Locate the cell with the specified text and output its [x, y] center coordinate. 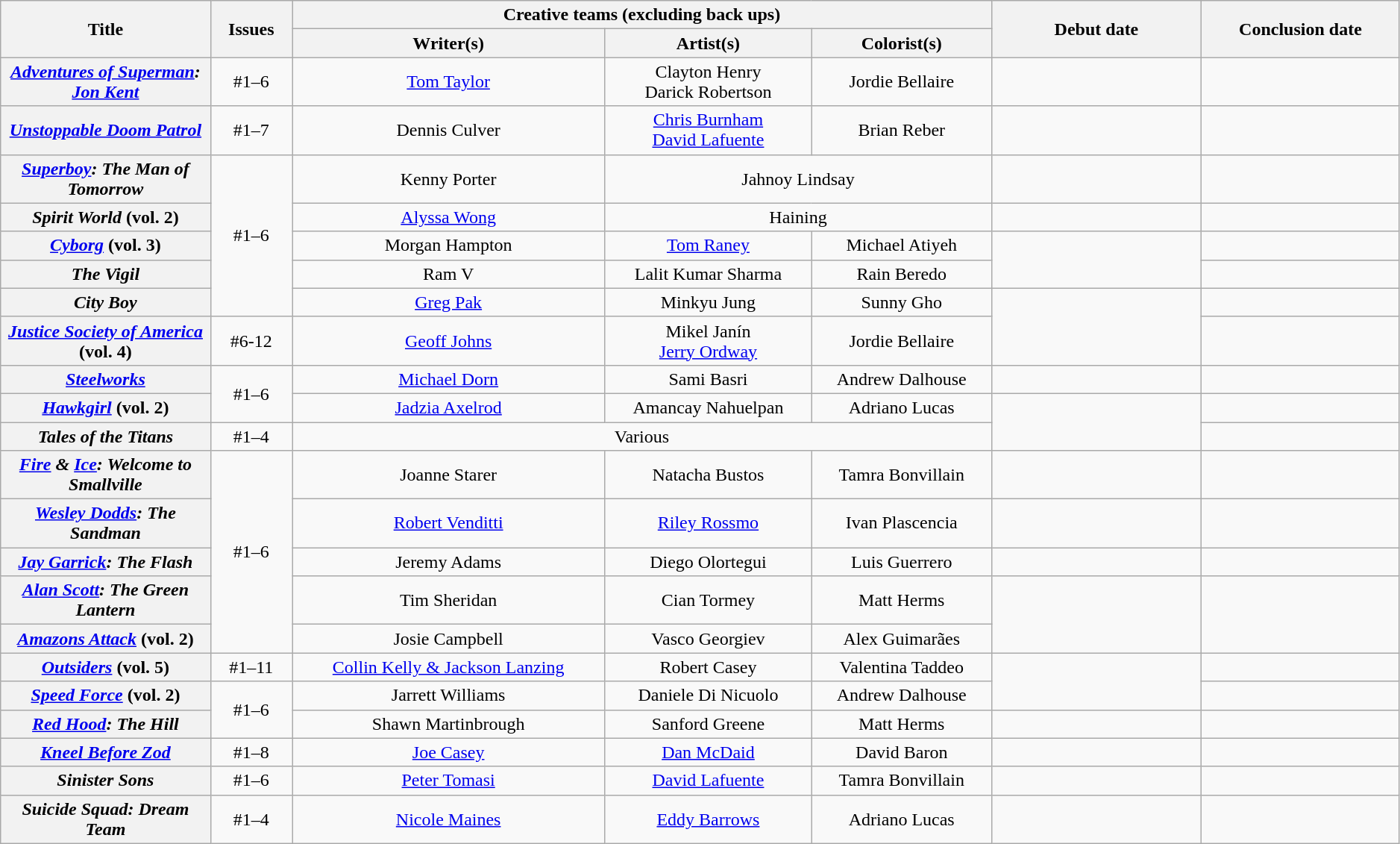
Natacha Bustos [709, 475]
Alyssa Wong [449, 217]
Speed Force (vol. 2) [106, 695]
Peter Tomasi [449, 781]
Shawn Martinbrough [449, 724]
Spirit World (vol. 2) [106, 217]
Geoff Johns [449, 340]
Steelworks [106, 379]
#1–7 [251, 130]
Jahnoy Lindsay [798, 179]
Chris BurnhamDavid Lafuente [709, 130]
Tom Taylor [449, 82]
Eddy Barrows [709, 819]
Title [106, 29]
Collin Kelly & Jackson Lanzing [449, 667]
Issues [251, 29]
Riley Rossmo [709, 524]
Cian Tormey [709, 600]
Dan McDaid [709, 752]
Greg Pak [449, 302]
Mikel JanínJerry Ordway [709, 340]
Wesley Dodds: The Sandman [106, 524]
Daniele Di Nicuolo [709, 695]
Dennis Culver [449, 130]
Conclusion date [1301, 29]
Kenny Porter [449, 179]
David Lafuente [709, 781]
Ivan Plascencia [901, 524]
Justice Society of America (vol. 4) [106, 340]
Morgan Hampton [449, 246]
Jarrett Williams [449, 695]
Luis Guerrero [901, 562]
Outsiders (vol. 5) [106, 667]
Hawkgirl (vol. 2) [106, 407]
Various [642, 437]
Brian Reber [901, 130]
Jay Garrick: The Flash [106, 562]
Jeremy Adams [449, 562]
Tim Sheridan [449, 600]
Michael Dorn [449, 379]
Joe Casey [449, 752]
David Baron [901, 752]
#1–8 [251, 752]
Sami Basri [709, 379]
Diego Olortegui [709, 562]
Valentina Taddeo [901, 667]
Clayton HenryDarick Robertson [709, 82]
Artist(s) [709, 43]
Fire & Ice: Welcome to Smallville [106, 475]
Creative teams (excluding back ups) [642, 15]
Amancay Nahuelpan [709, 407]
Tales of the Titans [106, 437]
Michael Atiyeh [901, 246]
Vasco Georgiev [709, 639]
Unstoppable Doom Patrol [106, 130]
#1–11 [251, 667]
Josie Campbell [449, 639]
Robert Casey [709, 667]
Red Hood: The Hill [106, 724]
#6-12 [251, 340]
Suicide Squad: Dream Team [106, 819]
City Boy [106, 302]
Adventures of Superman: Jon Kent [106, 82]
Alan Scott: The Green Lantern [106, 600]
Haining [798, 217]
Cyborg (vol. 3) [106, 246]
Sunny Gho [901, 302]
Writer(s) [449, 43]
Sanford Greene [709, 724]
Kneel Before Zod [106, 752]
Tom Raney [709, 246]
Lalit Kumar Sharma [709, 274]
Colorist(s) [901, 43]
Robert Venditti [449, 524]
Alex Guimarães [901, 639]
Amazons Attack (vol. 2) [106, 639]
Ram V [449, 274]
Minkyu Jung [709, 302]
Rain Beredo [901, 274]
Debut date [1096, 29]
Superboy: The Man of Tomorrow [106, 179]
Jadzia Axelrod [449, 407]
Nicole Maines [449, 819]
Joanne Starer [449, 475]
The Vigil [106, 274]
Sinister Sons [106, 781]
